Output the (x, y) coordinate of the center of the cell containing the given text.  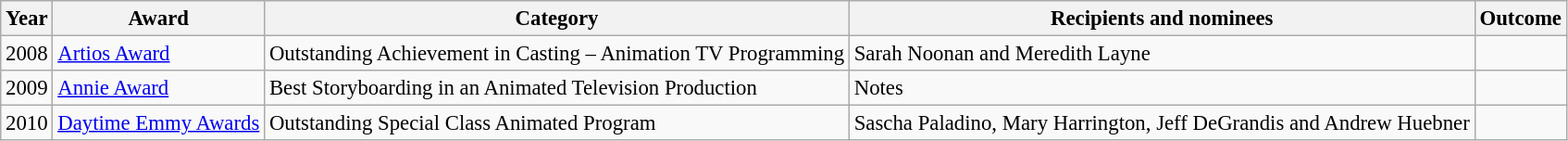
Sascha Paladino, Mary Harrington, Jeff DeGrandis and Andrew Huebner (1162, 123)
Outstanding Achievement in Casting – Animation TV Programming (557, 54)
Sarah Noonan and Meredith Layne (1162, 54)
2010 (27, 123)
Category (557, 19)
Annie Award (159, 88)
Best Storyboarding in an Animated Television Production (557, 88)
Outstanding Special Class Animated Program (557, 123)
Daytime Emmy Awards (159, 123)
Recipients and nominees (1162, 19)
Award (159, 19)
Notes (1162, 88)
Outcome (1520, 19)
Year (27, 19)
Artios Award (159, 54)
2008 (27, 54)
2009 (27, 88)
